Return [x, y] of the center of cell containing provided text 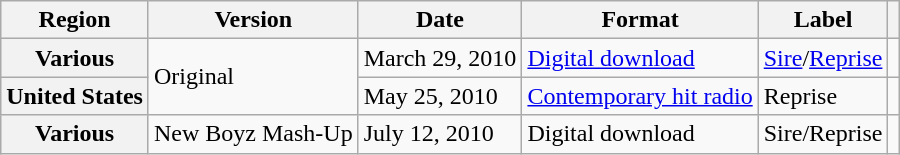
Version [253, 20]
Date [440, 20]
New Boyz Mash-Up [253, 134]
Original [253, 77]
July 12, 2010 [440, 134]
Label [823, 20]
Reprise [823, 96]
Contemporary hit radio [640, 96]
Region [75, 20]
Format [640, 20]
May 25, 2010 [440, 96]
United States [75, 96]
March 29, 2010 [440, 58]
